From the cell containing the given text, extract its center point as [x, y] coordinate. 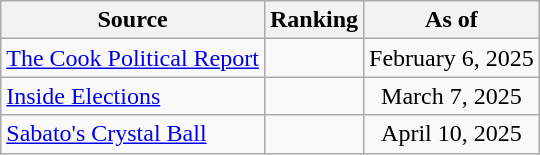
Inside Elections [133, 96]
April 10, 2025 [452, 134]
March 7, 2025 [452, 96]
February 6, 2025 [452, 58]
As of [452, 20]
Source [133, 20]
The Cook Political Report [133, 58]
Sabato's Crystal Ball [133, 134]
Ranking [314, 20]
